Identify which cell holds the provided text, then report its (X, Y) central coordinate. 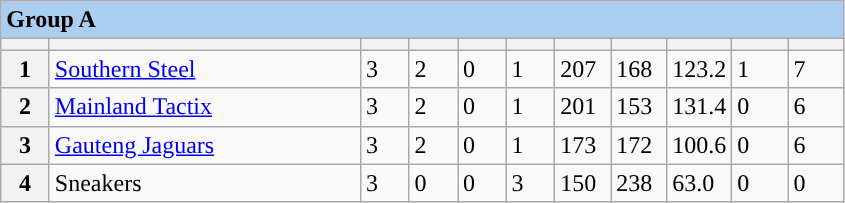
131.4 (700, 107)
Mainland Tactix (204, 107)
173 (583, 145)
63.0 (700, 183)
Southern Steel (204, 69)
201 (583, 107)
Sneakers (204, 183)
207 (583, 69)
100.6 (700, 145)
4 (26, 183)
172 (639, 145)
153 (639, 107)
150 (583, 183)
Gauteng Jaguars (204, 145)
7 (816, 69)
123.2 (700, 69)
238 (639, 183)
Group A (422, 20)
168 (639, 69)
